Output the [x, y] coordinate of the center of the cell containing the given text.  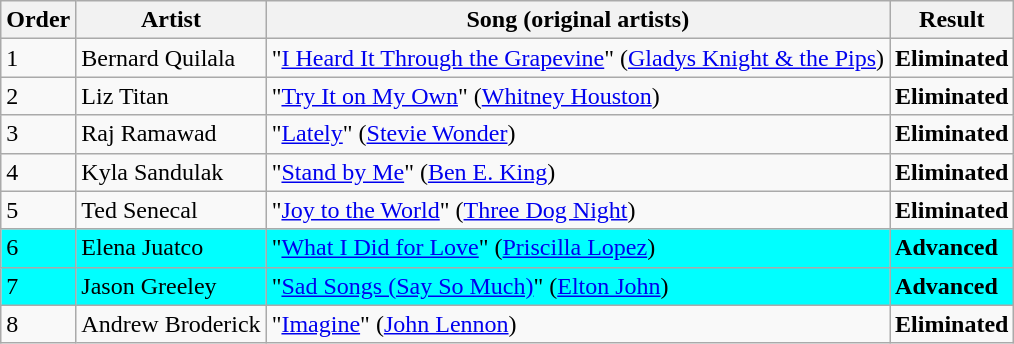
Bernard Quilala [171, 58]
"Lately" (Stevie Wonder) [578, 134]
"Imagine" (John Lennon) [578, 324]
Raj Ramawad [171, 134]
5 [38, 210]
"Joy to the World" (Three Dog Night) [578, 210]
"What I Did for Love" (Priscilla Lopez) [578, 248]
Order [38, 20]
Kyla Sandulak [171, 172]
"Stand by Me" (Ben E. King) [578, 172]
Liz Titan [171, 96]
Jason Greeley [171, 286]
"I Heard It Through the Grapevine" (Gladys Knight & the Pips) [578, 58]
Song (original artists) [578, 20]
8 [38, 324]
3 [38, 134]
Andrew Broderick [171, 324]
"Sad Songs (Say So Much)" (Elton John) [578, 286]
7 [38, 286]
Artist [171, 20]
Result [952, 20]
"Try It on My Own" (Whitney Houston) [578, 96]
6 [38, 248]
4 [38, 172]
1 [38, 58]
2 [38, 96]
Elena Juatco [171, 248]
Ted Senecal [171, 210]
